Determine the (X, Y) coordinate at the center of the cell enclosing the given text.  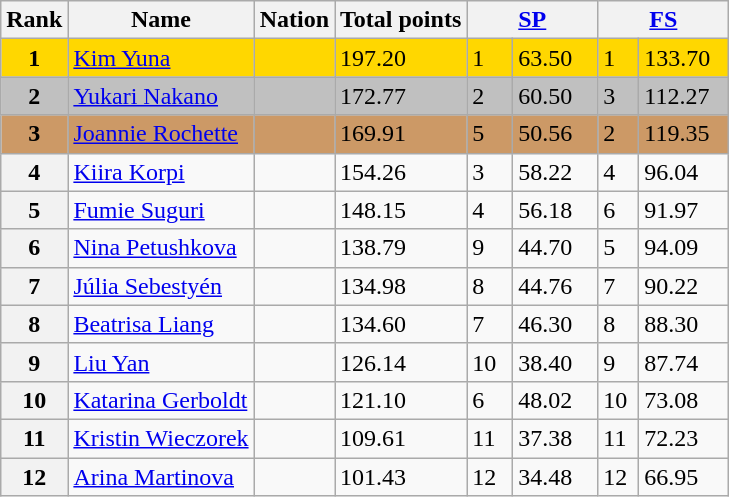
154.26 (401, 172)
56.18 (556, 210)
50.56 (556, 134)
Joannie Rochette (161, 134)
109.61 (401, 438)
44.76 (556, 286)
Name (161, 20)
58.22 (556, 172)
44.70 (556, 248)
90.22 (684, 286)
Júlia Sebestyén (161, 286)
72.23 (684, 438)
73.08 (684, 400)
134.60 (401, 324)
37.38 (556, 438)
Nina Petushkova (161, 248)
121.10 (401, 400)
96.04 (684, 172)
Total points (401, 20)
Nation (294, 20)
87.74 (684, 362)
119.35 (684, 134)
38.40 (556, 362)
172.77 (401, 96)
Katarina Gerboldt (161, 400)
Rank (34, 20)
91.97 (684, 210)
34.48 (556, 477)
Kiira Korpi (161, 172)
Liu Yan (161, 362)
94.09 (684, 248)
88.30 (684, 324)
SP (532, 20)
FS (664, 20)
134.98 (401, 286)
197.20 (401, 58)
101.43 (401, 477)
148.15 (401, 210)
46.30 (556, 324)
138.79 (401, 248)
Kim Yuna (161, 58)
126.14 (401, 362)
112.27 (684, 96)
66.95 (684, 477)
48.02 (556, 400)
Beatrisa Liang (161, 324)
Kristin Wieczorek (161, 438)
60.50 (556, 96)
169.91 (401, 134)
Arina Martinova (161, 477)
Yukari Nakano (161, 96)
63.50 (556, 58)
133.70 (684, 58)
Fumie Suguri (161, 210)
